Pinpoint the cell where the given text exists, returning its (X, Y) midpoint coordinate. 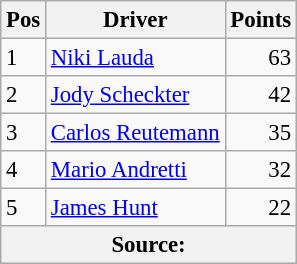
5 (24, 208)
3 (24, 133)
2 (24, 95)
4 (24, 170)
Driver (136, 20)
James Hunt (136, 208)
35 (260, 133)
1 (24, 58)
Carlos Reutemann (136, 133)
Niki Lauda (136, 58)
Source: (149, 245)
Points (260, 20)
Pos (24, 20)
63 (260, 58)
Mario Andretti (136, 170)
32 (260, 170)
42 (260, 95)
Jody Scheckter (136, 95)
22 (260, 208)
